Identify which cell holds the provided text, then report its (X, Y) central coordinate. 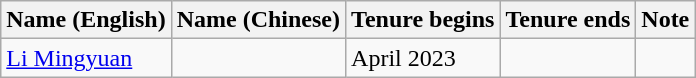
Li Mingyuan (86, 58)
April 2023 (423, 58)
Name (Chinese) (258, 20)
Note (666, 20)
Name (English) (86, 20)
Tenure ends (568, 20)
Tenure begins (423, 20)
